From the cell containing the given text, extract its center point as (X, Y) coordinate. 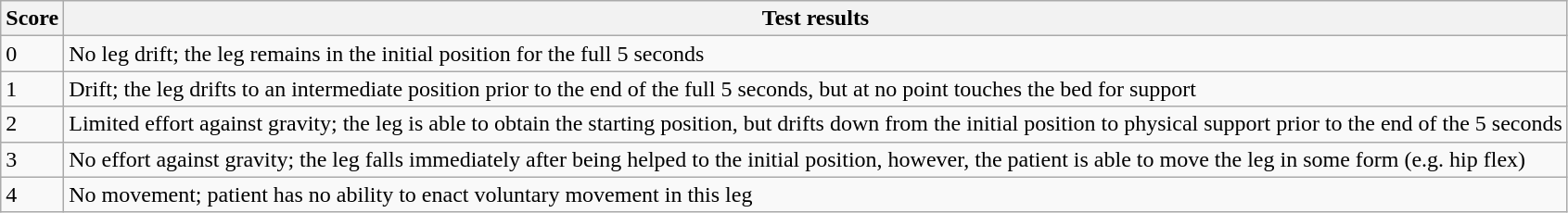
Score (32, 19)
2 (32, 124)
No leg drift; the leg remains in the initial position for the full 5 seconds (816, 54)
No movement; patient has no ability to enact voluntary movement in this leg (816, 194)
Drift; the leg drifts to an intermediate position prior to the end of the full 5 seconds, but at no point touches the bed for support (816, 89)
1 (32, 89)
3 (32, 159)
4 (32, 194)
0 (32, 54)
Test results (816, 19)
